Determine the (X, Y) coordinate at the center of the cell enclosing the given text.  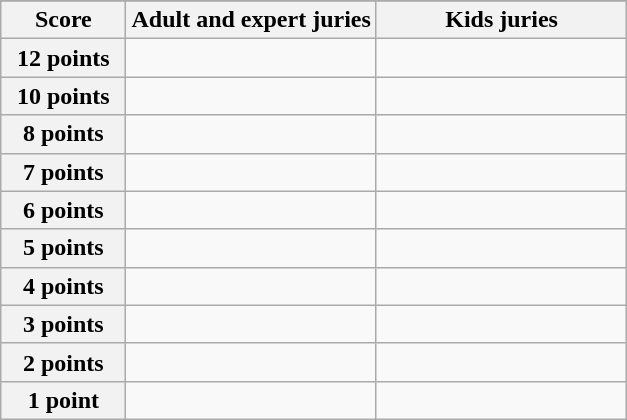
Kids juries (501, 20)
7 points (64, 172)
4 points (64, 286)
Adult and expert juries (251, 20)
1 point (64, 400)
Score (64, 20)
10 points (64, 96)
5 points (64, 248)
8 points (64, 134)
12 points (64, 58)
6 points (64, 210)
3 points (64, 324)
2 points (64, 362)
